Provide the [X, Y] coordinate of the cell's center where the given text is located.  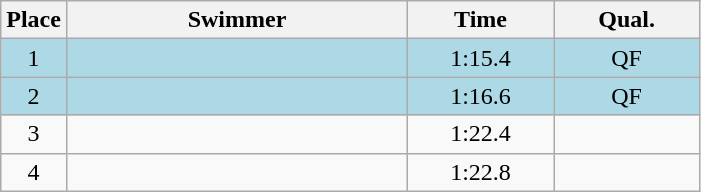
Qual. [627, 20]
1:22.8 [481, 172]
Time [481, 20]
1:22.4 [481, 134]
Swimmer [236, 20]
1 [34, 58]
2 [34, 96]
3 [34, 134]
1:15.4 [481, 58]
4 [34, 172]
1:16.6 [481, 96]
Place [34, 20]
